From the cell containing the given text, extract its center point as [x, y] coordinate. 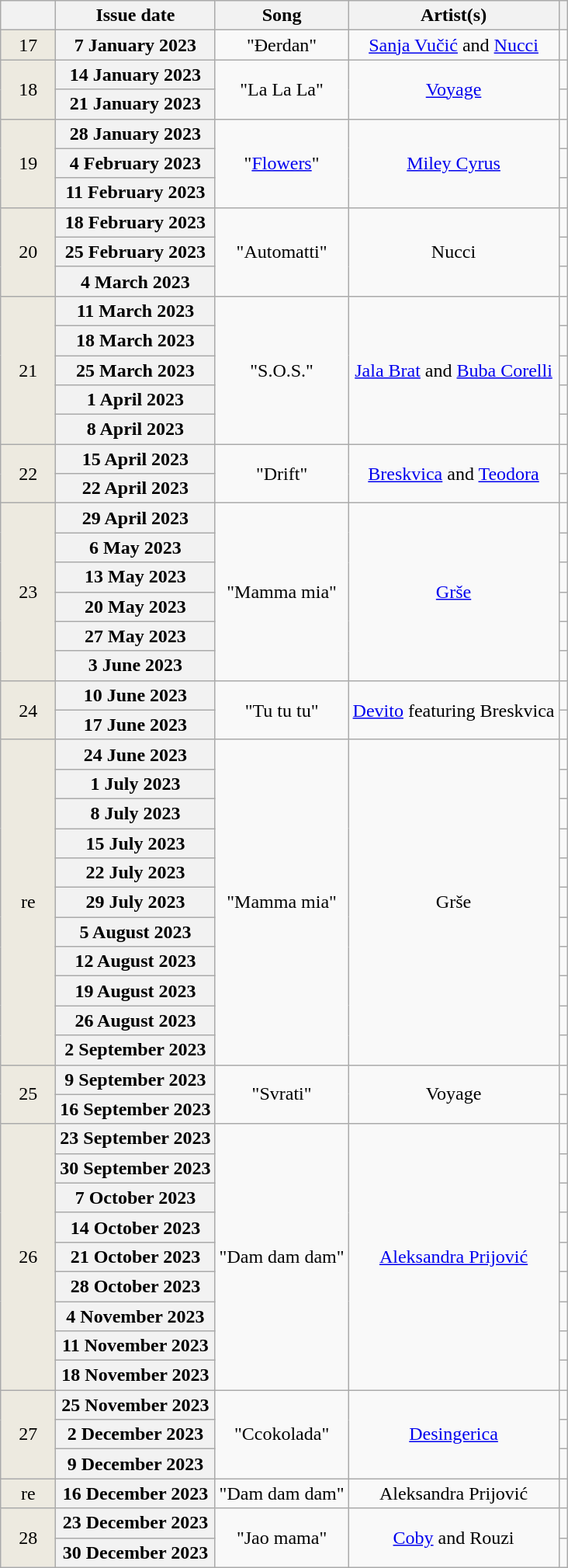
7 October 2023 [135, 1198]
6 May 2023 [135, 548]
25 February 2023 [135, 252]
"Drift" [282, 474]
4 February 2023 [135, 163]
25 [28, 1094]
"S.O.S." [282, 370]
"Svrati" [282, 1094]
13 May 2023 [135, 577]
"Flowers" [282, 163]
1 July 2023 [135, 784]
Nucci [453, 252]
8 July 2023 [135, 813]
29 April 2023 [135, 518]
10 June 2023 [135, 695]
11 March 2023 [135, 311]
18 [28, 89]
11 February 2023 [135, 193]
Issue date [135, 16]
15 July 2023 [135, 843]
"La La La" [282, 89]
11 November 2023 [135, 1346]
28 [28, 1538]
15 April 2023 [135, 459]
9 December 2023 [135, 1464]
Song [282, 16]
24 [28, 710]
Miley Cyrus [453, 163]
"Ccokolada" [282, 1434]
27 May 2023 [135, 636]
"Tu tu tu" [282, 710]
22 [28, 474]
18 February 2023 [135, 222]
20 [28, 252]
17 June 2023 [135, 725]
23 December 2023 [135, 1523]
25 November 2023 [135, 1405]
21 October 2023 [135, 1257]
22 April 2023 [135, 488]
"Đerdan" [282, 45]
Desingerica [453, 1434]
5 August 2023 [135, 932]
27 [28, 1434]
30 December 2023 [135, 1552]
Artist(s) [453, 16]
23 [28, 592]
22 July 2023 [135, 873]
18 March 2023 [135, 340]
3 June 2023 [135, 666]
28 October 2023 [135, 1286]
9 September 2023 [135, 1080]
25 March 2023 [135, 370]
29 July 2023 [135, 902]
30 September 2023 [135, 1168]
1 April 2023 [135, 400]
Breskvica and Teodora [453, 474]
24 June 2023 [135, 754]
"Automatti" [282, 252]
Jala Brat and Buba Corelli [453, 370]
17 [28, 45]
18 November 2023 [135, 1375]
Coby and Rouzi [453, 1538]
4 November 2023 [135, 1316]
14 January 2023 [135, 75]
16 December 2023 [135, 1493]
14 October 2023 [135, 1227]
2 September 2023 [135, 1050]
28 January 2023 [135, 134]
19 [28, 163]
26 [28, 1257]
4 March 2023 [135, 281]
12 August 2023 [135, 961]
21 January 2023 [135, 104]
23 September 2023 [135, 1139]
26 August 2023 [135, 1020]
Devito featuring Breskvica [453, 710]
20 May 2023 [135, 607]
8 April 2023 [135, 429]
16 September 2023 [135, 1109]
Sanja Vučić and Nucci [453, 45]
21 [28, 370]
19 August 2023 [135, 991]
2 December 2023 [135, 1434]
7 January 2023 [135, 45]
"Jao mama" [282, 1538]
